Determine the (X, Y) coordinate at the center of the cell enclosing the given text.  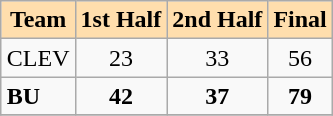
23 (121, 58)
1st Half (121, 20)
2nd Half (218, 20)
37 (218, 96)
33 (218, 58)
79 (300, 96)
42 (121, 96)
Final (300, 20)
Team (38, 20)
CLEV (38, 58)
BU (38, 96)
56 (300, 58)
